Locate the cell with the specified text and output its (X, Y) center coordinate. 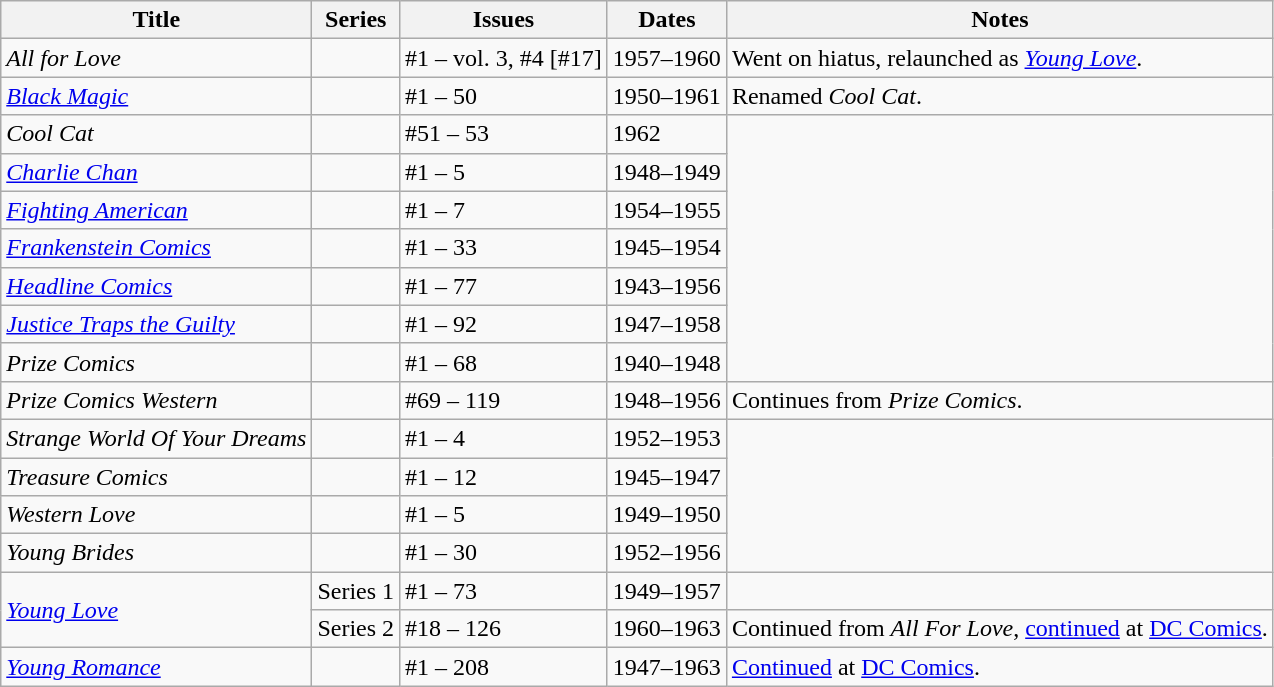
1943–1956 (666, 286)
All for Love (156, 58)
1952–1953 (666, 438)
Headline Comics (156, 286)
#1 – 92 (504, 324)
1954–1955 (666, 210)
1952–1956 (666, 553)
Issues (504, 20)
Treasure Comics (156, 477)
1949–1957 (666, 591)
Went on hiatus, relaunched as Young Love. (1000, 58)
1947–1963 (666, 667)
#1 – 30 (504, 553)
1945–1947 (666, 477)
Prize Comics (156, 362)
Young Romance (156, 667)
Western Love (156, 515)
Notes (1000, 20)
#1 – 208 (504, 667)
1950–1961 (666, 96)
1949–1950 (666, 515)
#69 – 119 (504, 400)
Continued from All For Love, continued at DC Comics. (1000, 629)
#18 – 126 (504, 629)
1960–1963 (666, 629)
Series 1 (356, 591)
#51 – 53 (504, 134)
1948–1956 (666, 400)
1962 (666, 134)
Cool Cat (156, 134)
1947–1958 (666, 324)
#1 – 7 (504, 210)
1940–1948 (666, 362)
#1 – 50 (504, 96)
Renamed Cool Cat. (1000, 96)
#1 – 73 (504, 591)
#1 – 77 (504, 286)
Strange World Of Your Dreams (156, 438)
#1 – 68 (504, 362)
#1 – 12 (504, 477)
1957–1960 (666, 58)
Prize Comics Western (156, 400)
Black Magic (156, 96)
Series 2 (356, 629)
1948–1949 (666, 172)
#1 – vol. 3, #4 [#17] (504, 58)
Charlie Chan (156, 172)
Young Love (156, 610)
Continued at DC Comics. (1000, 667)
#1 – 33 (504, 248)
Title (156, 20)
Series (356, 20)
Dates (666, 20)
1945–1954 (666, 248)
Fighting American (156, 210)
Justice Traps the Guilty (156, 324)
Frankenstein Comics (156, 248)
Young Brides (156, 553)
#1 – 4 (504, 438)
Continues from Prize Comics. (1000, 400)
